Pinpoint the cell where the given text exists, returning its [X, Y] midpoint coordinate. 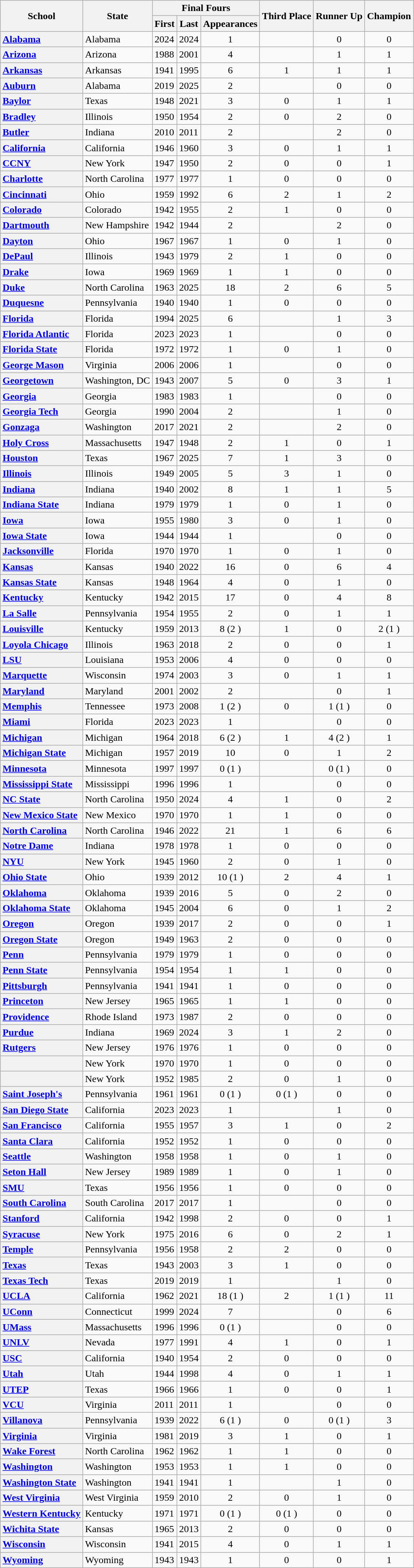
18 [230, 287]
Holy Cross [42, 442]
Third Place [286, 16]
SMU [42, 1188]
Iowa State [42, 536]
Dayton [42, 241]
Florida Atlantic [42, 334]
State [117, 16]
Champion [389, 16]
Georgetown [42, 380]
2007 [189, 380]
Louisville [42, 629]
UCLA [42, 1296]
Runner Up [339, 16]
UConn [42, 1312]
Kansas State [42, 582]
New Mexico State [42, 815]
Cincinnati [42, 194]
NYU [42, 861]
2005 [189, 474]
Loyola Chicago [42, 644]
NC State [42, 799]
Rutgers [42, 1048]
Princeton [42, 1001]
Penn State [42, 970]
LSU [42, 660]
Washington State [42, 1482]
VCU [42, 1405]
1985 [189, 1079]
2 (1 ) [389, 629]
1992 [189, 194]
16 [230, 567]
8 (2 ) [230, 629]
Drake [42, 272]
CCNY [42, 163]
18 (1 ) [230, 1296]
1995 [189, 70]
1987 [189, 1017]
Miami [42, 722]
Tennessee [117, 707]
2012 [189, 877]
Louisiana [117, 660]
Baylor [42, 101]
Final Fours [206, 8]
San Francisco [42, 1125]
Santa Clara [42, 1141]
School [42, 16]
Villanova [42, 1420]
San Diego State [42, 1110]
New Mexico [117, 815]
Duke [42, 287]
Michigan State [42, 753]
1974 [165, 675]
Marquette [42, 675]
6 (1 ) [230, 1420]
New Hampshire [117, 225]
Florida State [42, 349]
Bradley [42, 117]
Appearances [230, 24]
Seton Hall [42, 1172]
Memphis [42, 707]
Penn [42, 955]
UNLV [42, 1343]
1980 [189, 520]
Last [189, 24]
1994 [165, 318]
1991 [189, 1343]
Nevada [117, 1343]
1990 [165, 411]
Texas Tech [42, 1281]
Ohio State [42, 877]
First [165, 24]
George Mason [42, 365]
Temple [42, 1250]
USC [42, 1358]
Western Kentucky [42, 1513]
La Salle [42, 613]
UTEP [42, 1389]
Stanford [42, 1219]
Charlotte [42, 179]
Mississippi State [42, 784]
Seattle [42, 1156]
Georgia Tech [42, 411]
4 (2 ) [339, 738]
Jacksonville [42, 551]
Purdue [42, 1032]
DePaul [42, 256]
1999 [165, 1312]
Rhode Island [117, 1017]
Auburn [42, 86]
Saint Joseph's [42, 1094]
Oklahoma State [42, 908]
Mississippi [117, 784]
1 (2 ) [230, 707]
Washington, DC [117, 380]
21 [230, 830]
Indiana State [42, 505]
6 (2 ) [230, 738]
Houston [42, 458]
17 [230, 598]
Butler [42, 132]
2008 [189, 707]
Pittsburgh [42, 986]
Syracuse [42, 1234]
1981 [165, 1435]
10 (1 ) [230, 877]
Gonzaga [42, 427]
Oregon State [42, 939]
Dartmouth [42, 225]
Connecticut [117, 1312]
11 [389, 1296]
10 [230, 753]
UMass [42, 1327]
Wichita State [42, 1529]
Duquesne [42, 303]
Notre Dame [42, 846]
1975 [165, 1234]
Providence [42, 1017]
Wake Forest [42, 1451]
1988 [165, 55]
